Output the [X, Y] coordinate of the center of the cell containing the given text.  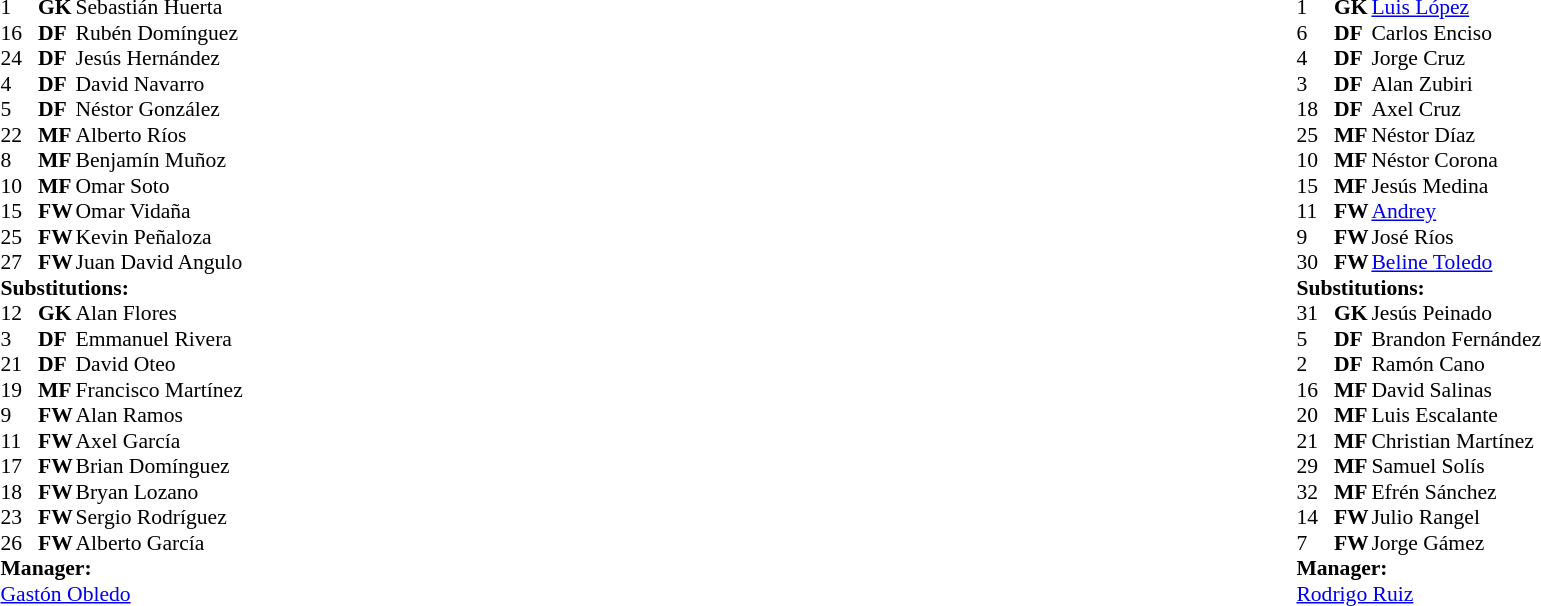
14 [1315, 517]
12 [19, 313]
23 [19, 517]
Jesús Peinado [1456, 313]
29 [1315, 467]
8 [19, 161]
32 [1315, 492]
Omar Vidaña [160, 211]
Kevin Peñaloza [160, 237]
Emmanuel Rivera [160, 339]
Rubén Domínguez [160, 33]
27 [19, 263]
22 [19, 135]
Alan Ramos [160, 415]
19 [19, 390]
Samuel Solís [1456, 467]
Jesús Medina [1456, 186]
24 [19, 59]
Carlos Enciso [1456, 33]
17 [19, 467]
Omar Soto [160, 186]
David Oteo [160, 365]
Néstor Díaz [1456, 135]
David Salinas [1456, 390]
Alberto Ríos [160, 135]
20 [1315, 415]
Jorge Cruz [1456, 59]
Bryan Lozano [160, 492]
30 [1315, 263]
Alberto García [160, 543]
Luis Escalante [1456, 415]
2 [1315, 365]
Axel García [160, 441]
Francisco Martínez [160, 390]
Brian Domínguez [160, 467]
Jorge Gámez [1456, 543]
Sergio Rodríguez [160, 517]
Alan Zubiri [1456, 84]
26 [19, 543]
Brandon Fernández [1456, 339]
Efrén Sánchez [1456, 492]
Benjamín Muñoz [160, 161]
Néstor González [160, 109]
Jesús Hernández [160, 59]
Christian Martínez [1456, 441]
Axel Cruz [1456, 109]
Ramón Cano [1456, 365]
Alan Flores [160, 313]
Andrey [1456, 211]
31 [1315, 313]
José Ríos [1456, 237]
Beline Toledo [1456, 263]
6 [1315, 33]
David Navarro [160, 84]
7 [1315, 543]
Néstor Corona [1456, 161]
Julio Rangel [1456, 517]
Juan David Angulo [160, 263]
